Output the [x, y] coordinate of the center of the cell containing the given text.  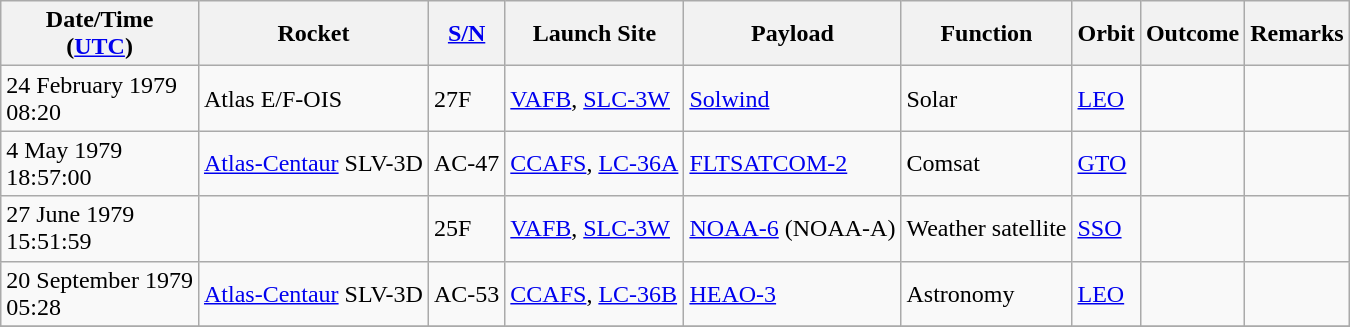
4 May 197918:57:00 [100, 164]
Rocket [313, 34]
20 September 197905:28 [100, 294]
FLTSATCOM-2 [792, 164]
Solwind [792, 98]
HEAO-3 [792, 294]
S/N [466, 34]
Solar [986, 98]
Astronomy [986, 294]
Date/Time(UTC) [100, 34]
CCAFS, LC-36B [594, 294]
CCAFS, LC-36A [594, 164]
Weather satellite [986, 228]
25F [466, 228]
Launch Site [594, 34]
Payload [792, 34]
SSO [1106, 228]
27 June 197915:51:59 [100, 228]
Orbit [1106, 34]
27F [466, 98]
Remarks [1297, 34]
Comsat [986, 164]
24 February 197908:20 [100, 98]
AC-53 [466, 294]
GTO [1106, 164]
Outcome [1192, 34]
Atlas E/F-OIS [313, 98]
Function [986, 34]
NOAA-6 (NOAA-A) [792, 228]
AC-47 [466, 164]
